From the cell containing the given text, extract its center point as [x, y] coordinate. 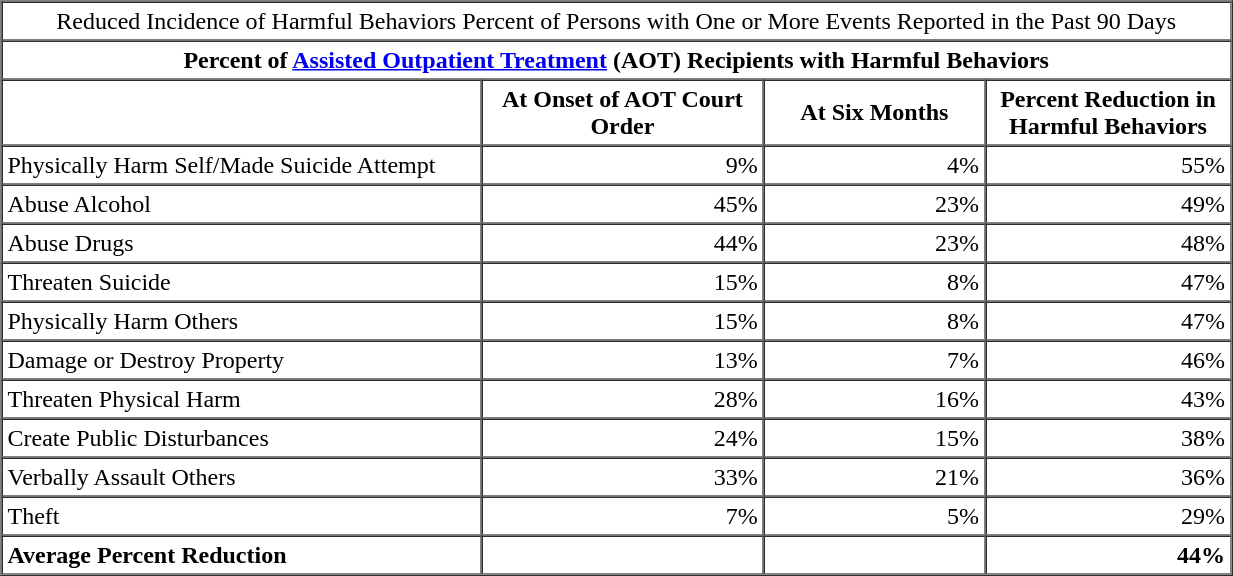
Physically Harm Others [242, 322]
Theft [242, 516]
5% [874, 516]
Threaten Suicide [242, 282]
24% [622, 438]
Percent Reduction in Harmful Behaviors [1108, 113]
4% [874, 166]
Reduced Incidence of Harmful Behaviors Percent of Persons with One or More Events Reported in the Past 90 Days [616, 22]
43% [1108, 400]
36% [1108, 478]
Abuse Alcohol [242, 204]
33% [622, 478]
At Six Months [874, 113]
Average Percent Reduction [242, 556]
55% [1108, 166]
9% [622, 166]
Threaten Physical Harm [242, 400]
28% [622, 400]
29% [1108, 516]
Abuse Drugs [242, 244]
38% [1108, 438]
Percent of Assisted Outpatient Treatment (AOT) Recipients with Harmful Behaviors [616, 60]
21% [874, 478]
46% [1108, 360]
At Onset of AOT Court Order [622, 113]
45% [622, 204]
13% [622, 360]
Damage or Destroy Property [242, 360]
Create Public Disturbances [242, 438]
48% [1108, 244]
16% [874, 400]
Verbally Assault Others [242, 478]
49% [1108, 204]
Physically Harm Self/Made Suicide Attempt [242, 166]
